For the text-containing cell, return its midpoint in [x, y] coordinate format. 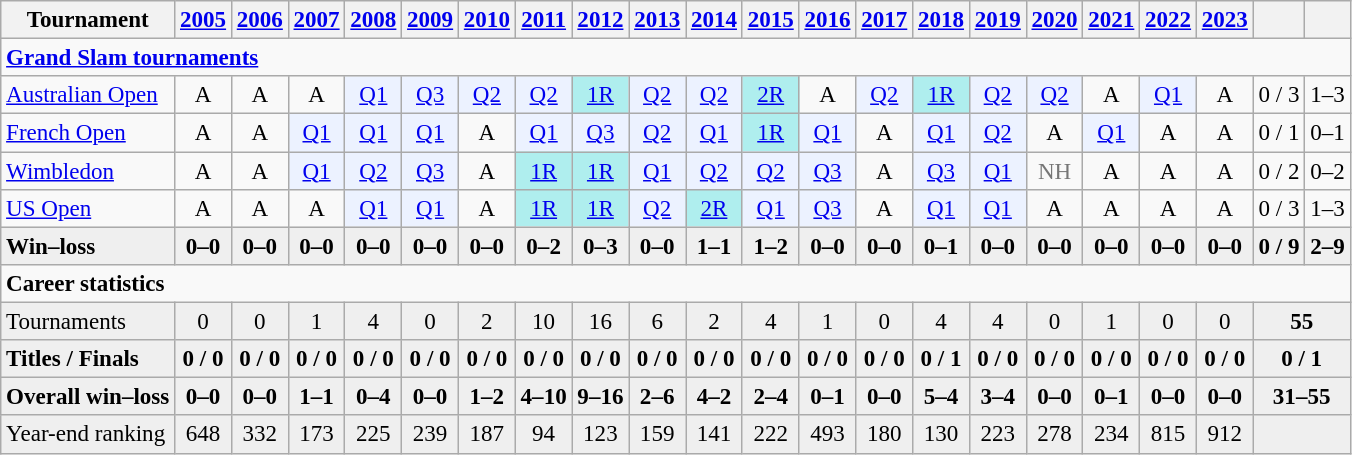
173 [316, 435]
4–2 [714, 397]
Tournaments [88, 322]
130 [942, 435]
2–6 [658, 397]
9–16 [600, 397]
180 [884, 435]
2006 [260, 20]
6 [658, 322]
2–4 [770, 397]
187 [486, 435]
815 [1168, 435]
2015 [770, 20]
2012 [600, 20]
2014 [714, 20]
5–4 [942, 397]
French Open [88, 133]
Win–loss [88, 246]
2018 [942, 20]
2007 [316, 20]
0 / 2 [1279, 171]
0–4 [374, 397]
225 [374, 435]
223 [998, 435]
912 [1224, 435]
Grand Slam tournaments [676, 58]
222 [770, 435]
2011 [544, 20]
278 [1054, 435]
16 [600, 322]
141 [714, 435]
0 / 9 [1279, 246]
2019 [998, 20]
3–4 [998, 397]
4–10 [544, 397]
Overall win–loss [88, 397]
2016 [828, 20]
94 [544, 435]
2020 [1054, 20]
2017 [884, 20]
123 [600, 435]
Tournament [88, 20]
NH [1054, 171]
2023 [1224, 20]
234 [1112, 435]
2010 [486, 20]
2009 [430, 20]
648 [204, 435]
10 [544, 322]
493 [828, 435]
2–9 [1328, 246]
31–55 [1302, 397]
2008 [374, 20]
Year-end ranking [88, 435]
239 [430, 435]
Australian Open [88, 95]
Wimbledon [88, 171]
US Open [88, 209]
Titles / Finals [88, 359]
159 [658, 435]
2022 [1168, 20]
2021 [1112, 20]
2005 [204, 20]
55 [1302, 322]
0–3 [600, 246]
332 [260, 435]
2013 [658, 20]
Career statistics [676, 284]
